From the cell containing the given text, extract its center point as (x, y) coordinate. 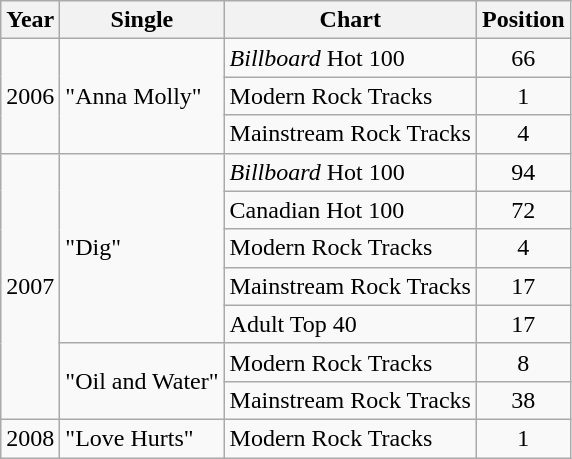
Chart (350, 20)
8 (523, 362)
94 (523, 172)
66 (523, 58)
Adult Top 40 (350, 324)
2006 (30, 96)
2007 (30, 286)
"Anna Molly" (142, 96)
Canadian Hot 100 (350, 210)
72 (523, 210)
Year (30, 20)
"Oil and Water" (142, 381)
"Dig" (142, 248)
2008 (30, 438)
"Love Hurts" (142, 438)
Position (523, 20)
38 (523, 400)
Single (142, 20)
